For the text-containing cell, return its midpoint in (X, Y) coordinate format. 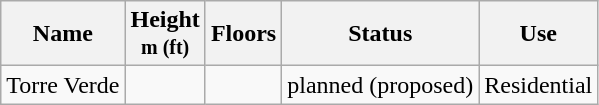
Use (538, 34)
Residential (538, 85)
Status (380, 34)
planned (proposed) (380, 85)
Floors (243, 34)
Name (63, 34)
Torre Verde (63, 85)
Heightm (ft) (165, 34)
